Return (x, y) of the center of cell containing provided text 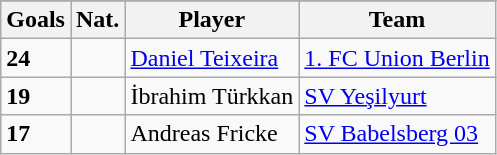
SV Yeşilyurt (397, 96)
24 (36, 58)
Player (212, 20)
Daniel Teixeira (212, 58)
17 (36, 134)
19 (36, 96)
SV Babelsberg 03 (397, 134)
1. FC Union Berlin (397, 58)
Team (397, 20)
İbrahim Türkkan (212, 96)
Goals (36, 20)
Andreas Fricke (212, 134)
Nat. (97, 20)
